Pinpoint the cell where the given text exists, returning its [x, y] midpoint coordinate. 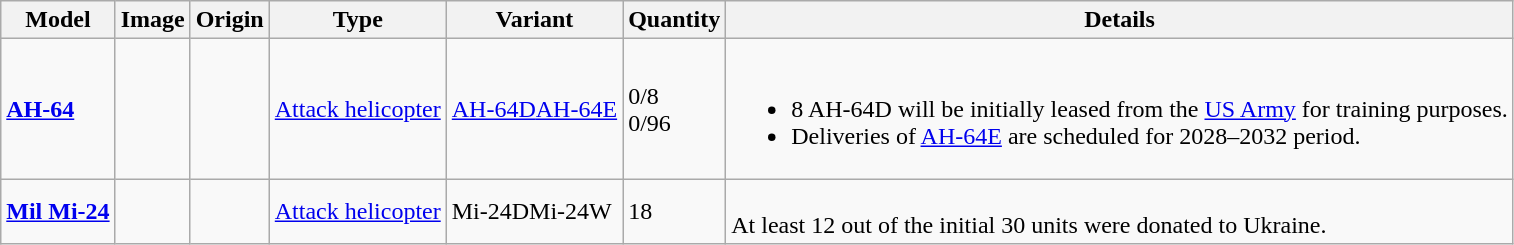
18 [674, 212]
Variant [534, 20]
Model [58, 20]
At least 12 out of the initial 30 units were donated to Ukraine. [1120, 212]
AH-64DAH-64E [534, 109]
8 AH-64D will be initially leased from the US Army for training purposes.Deliveries of AH-64E are scheduled for 2028–2032 period. [1120, 109]
Mil Mi-24 [58, 212]
Details [1120, 20]
Type [358, 20]
Image [152, 20]
Mi-24DMi-24W [534, 212]
AH-64 [58, 109]
0/80/96 [674, 109]
Quantity [674, 20]
Origin [230, 20]
